Capture the cell that displays the provided text and extract its [x, y] central coordinate. 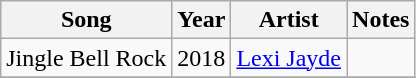
Song [86, 20]
Year [202, 20]
Artist [289, 20]
Jingle Bell Rock [86, 58]
Lexi Jayde [289, 58]
2018 [202, 58]
Notes [381, 20]
